Extract the (x, y) coordinate from the center of the cell holding the provided text.  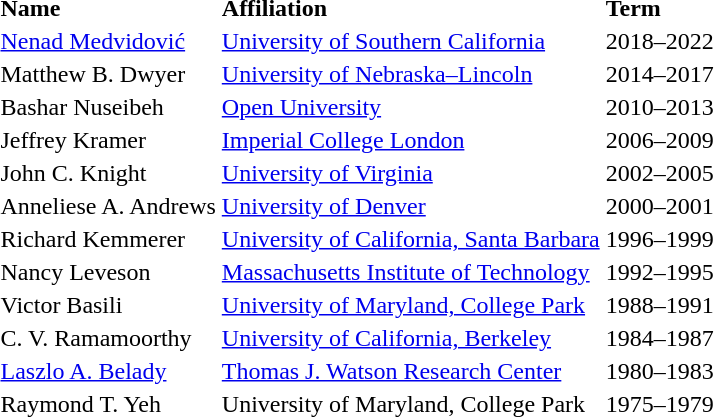
University of Maryland, College Park (410, 305)
University of California, Santa Barbara (410, 239)
University of Southern California (410, 41)
Massachusetts Institute of Technology (410, 272)
University of Virginia (410, 173)
Imperial College London (410, 140)
Open University (410, 107)
University of Denver (410, 206)
University of California, Berkeley (410, 338)
University of Nebraska–Lincoln (410, 74)
Thomas J. Watson Research Center (410, 371)
